Pinpoint the cell where the given text exists, returning its [X, Y] midpoint coordinate. 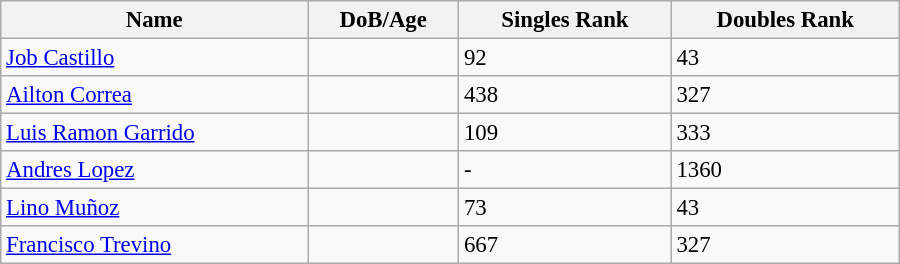
73 [565, 208]
Andres Lopez [154, 170]
- [565, 170]
109 [565, 133]
Job Castillo [154, 58]
Luis Ramon Garrido [154, 133]
Singles Rank [565, 20]
1360 [785, 170]
333 [785, 133]
DoB/Age [384, 20]
Ailton Correa [154, 95]
Francisco Trevino [154, 245]
667 [565, 245]
438 [565, 95]
92 [565, 58]
Name [154, 20]
Lino Muñoz [154, 208]
Doubles Rank [785, 20]
